Return the (x, y) coordinate for the center point of the cell that contains the specified text.  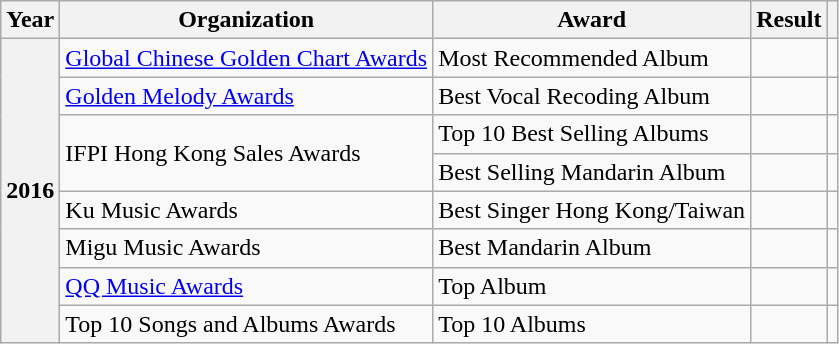
2016 (30, 191)
Golden Melody Awards (246, 96)
Best Vocal Recoding Album (592, 96)
Most Recommended Album (592, 58)
Global Chinese Golden Chart Awards (246, 58)
IFPI Hong Kong Sales Awards (246, 153)
Top 10 Best Selling Albums (592, 134)
Ku Music Awards (246, 210)
Best Selling Mandarin Album (592, 172)
Top Album (592, 286)
Best Mandarin Album (592, 248)
Top 10 Songs and Albums Awards (246, 324)
Best Singer Hong Kong/Taiwan (592, 210)
Year (30, 20)
Organization (246, 20)
Award (592, 20)
QQ Music Awards (246, 286)
Top 10 Albums (592, 324)
Result (789, 20)
Migu Music Awards (246, 248)
